Return the [X, Y] coordinate for the center point of the cell that contains the specified text.  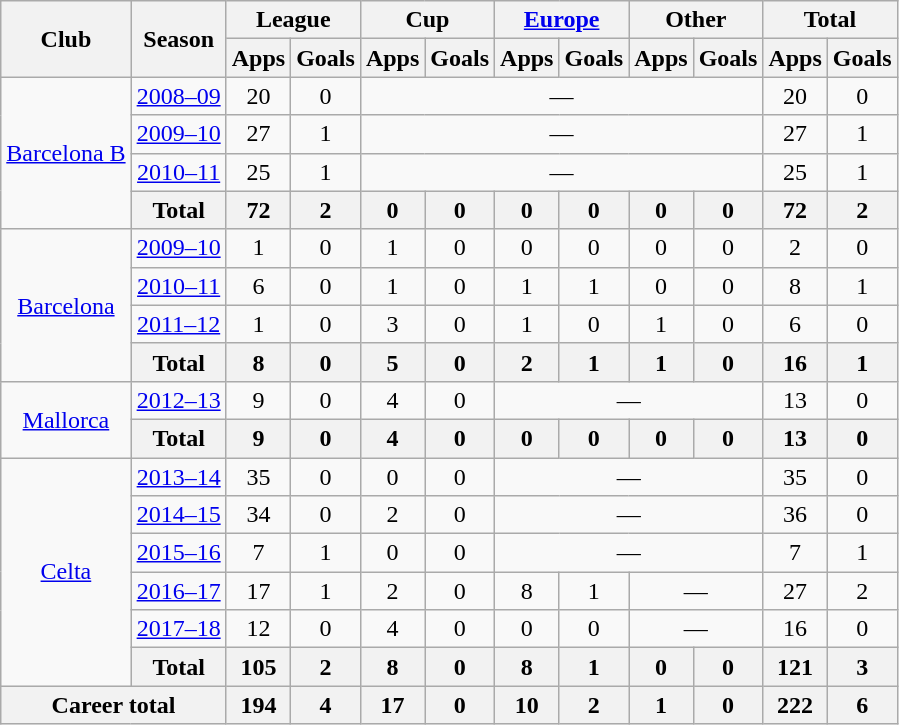
194 [258, 705]
2011–12 [178, 324]
Season [178, 39]
5 [392, 362]
2017–18 [178, 629]
2008–09 [178, 96]
10 [527, 705]
36 [795, 515]
Club [66, 39]
222 [795, 705]
Barcelona B [66, 153]
Cup [427, 20]
2013–14 [178, 477]
2015–16 [178, 553]
Celta [66, 572]
Europe [562, 20]
Career total [114, 705]
12 [258, 629]
2014–15 [178, 515]
2012–13 [178, 400]
105 [258, 667]
League [293, 20]
2016–17 [178, 591]
121 [795, 667]
Other [696, 20]
Barcelona [66, 305]
Mallorca [66, 419]
34 [258, 515]
